For the text-containing cell, return its midpoint in (X, Y) coordinate format. 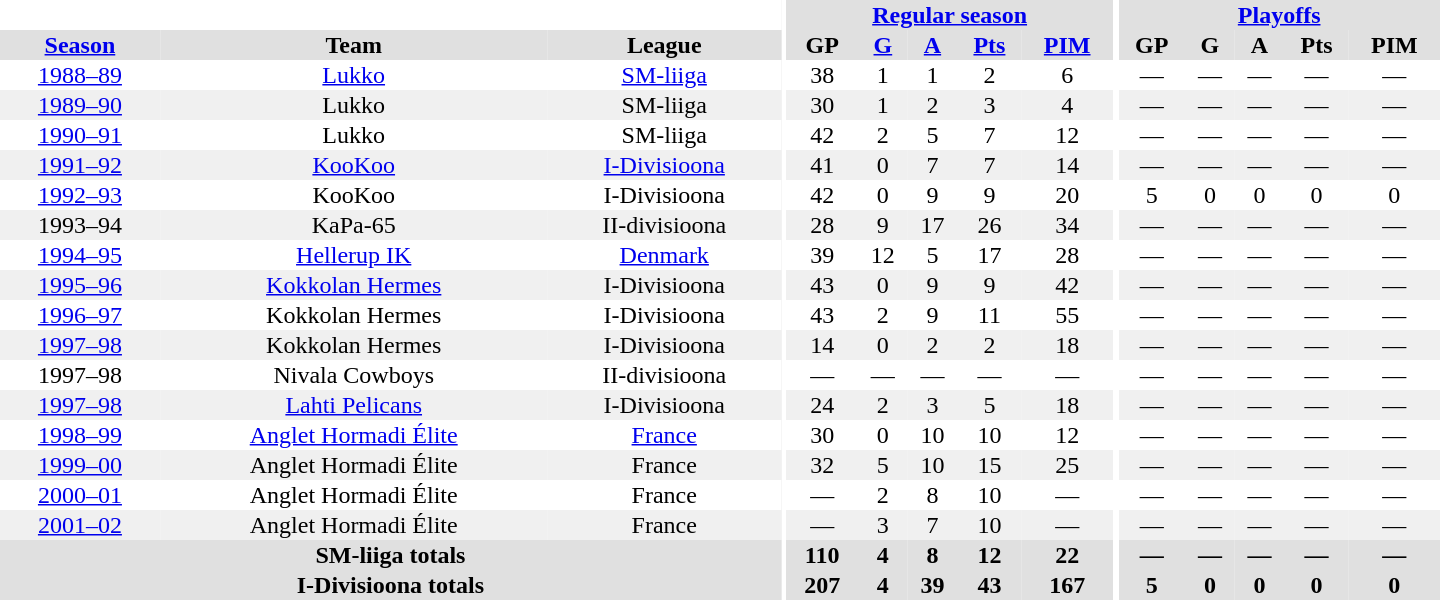
1995–96 (80, 285)
Team (354, 45)
1990–91 (80, 135)
1996–97 (80, 315)
Denmark (664, 255)
1998–99 (80, 435)
2000–01 (80, 495)
41 (822, 165)
110 (822, 555)
League (664, 45)
22 (1068, 555)
SM-liiga totals (390, 555)
11 (989, 315)
I-Divisioona totals (390, 585)
1991–92 (80, 165)
Season (80, 45)
34 (1068, 225)
20 (1068, 195)
25 (1068, 465)
207 (822, 585)
Lahti Pelicans (354, 405)
24 (822, 405)
1992–93 (80, 195)
32 (822, 465)
Hellerup IK (354, 255)
KaPa-65 (354, 225)
38 (822, 75)
Nivala Cowboys (354, 375)
55 (1068, 315)
1994–95 (80, 255)
2001–02 (80, 525)
1989–90 (80, 105)
1988–89 (80, 75)
1993–94 (80, 225)
Playoffs (1279, 15)
15 (989, 465)
26 (989, 225)
1999–00 (80, 465)
Regular season (949, 15)
167 (1068, 585)
6 (1068, 75)
